Provide the (X, Y) coordinate of the cell's center where the given text is located.  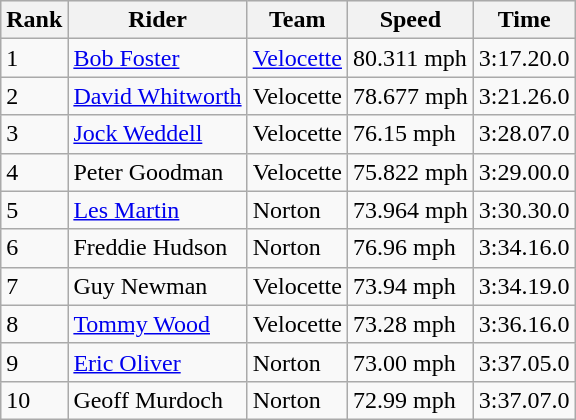
4 (34, 172)
Peter Goodman (158, 172)
3:37.07.0 (524, 400)
75.822 mph (410, 172)
3:28.07.0 (524, 134)
Geoff Murdoch (158, 400)
78.677 mph (410, 96)
Team (297, 20)
8 (34, 324)
1 (34, 58)
David Whitworth (158, 96)
Time (524, 20)
Les Martin (158, 210)
72.99 mph (410, 400)
3:34.16.0 (524, 248)
10 (34, 400)
3:29.00.0 (524, 172)
3:30.30.0 (524, 210)
73.964 mph (410, 210)
76.15 mph (410, 134)
3 (34, 134)
73.94 mph (410, 286)
9 (34, 362)
2 (34, 96)
5 (34, 210)
Jock Weddell (158, 134)
Freddie Hudson (158, 248)
6 (34, 248)
76.96 mph (410, 248)
Rank (34, 20)
Guy Newman (158, 286)
Tommy Wood (158, 324)
3:37.05.0 (524, 362)
73.28 mph (410, 324)
Eric Oliver (158, 362)
3:21.26.0 (524, 96)
3:36.16.0 (524, 324)
3:34.19.0 (524, 286)
Rider (158, 20)
7 (34, 286)
73.00 mph (410, 362)
80.311 mph (410, 58)
Speed (410, 20)
3:17.20.0 (524, 58)
Bob Foster (158, 58)
